Determine the (X, Y) coordinate at the center of the cell enclosing the given text.  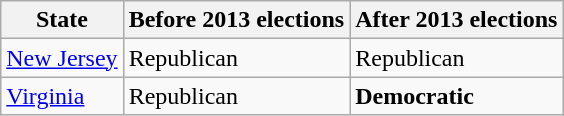
New Jersey (62, 58)
After 2013 elections (456, 20)
Democratic (456, 96)
Virginia (62, 96)
State (62, 20)
Before 2013 elections (236, 20)
